Search for the cell housing the specified text and yield its [X, Y] center coordinate. 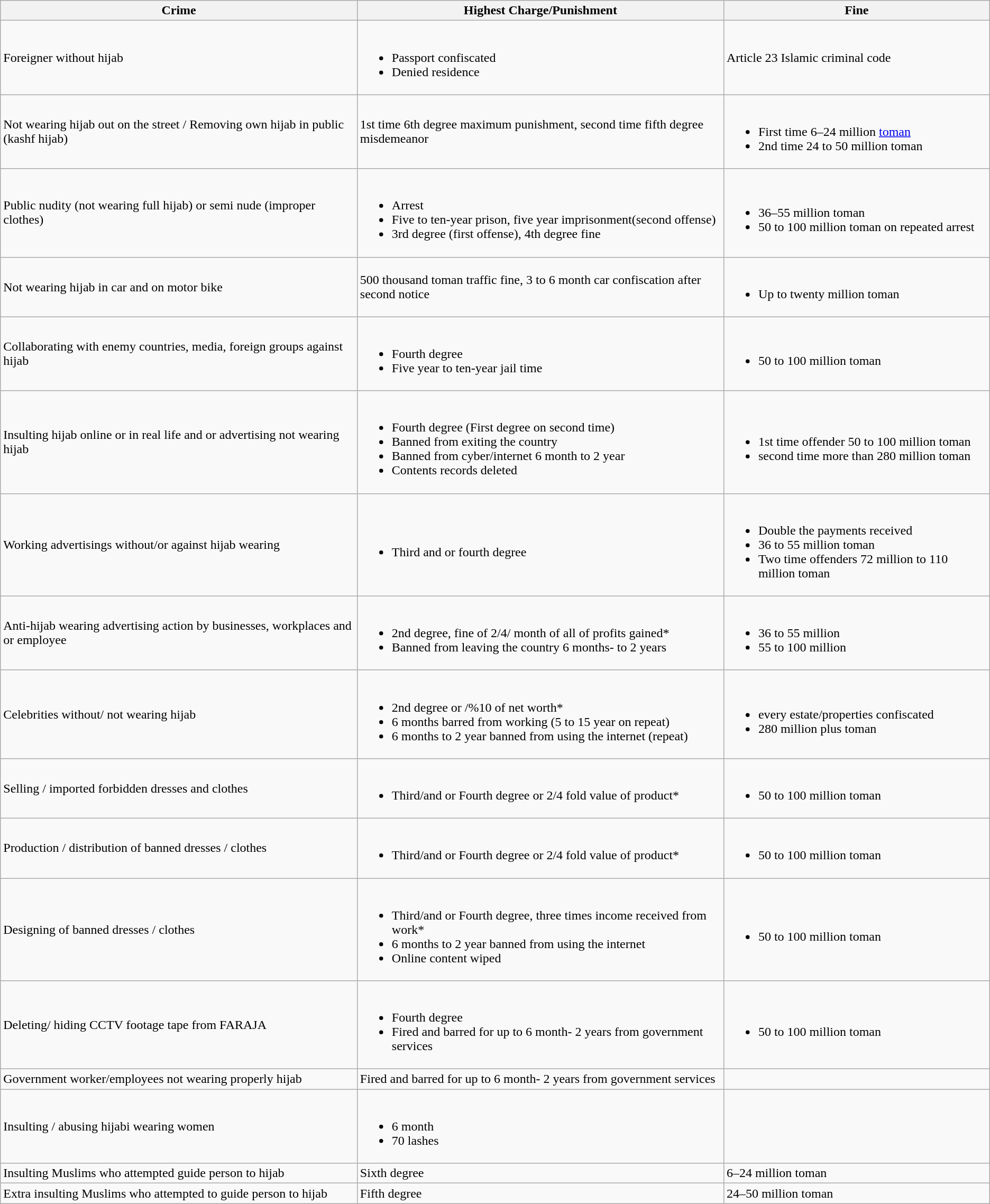
First time 6–24 million toman2nd time 24 to 50 million toman [857, 132]
Foreigner without hijab [179, 58]
36 to 55 million55 to 100 million [857, 633]
24–50 million toman [857, 1193]
2nd degree or /%10 of net worth*6 months barred from working (5 to 15 year on repeat)6 months to 2 year banned from using the internet (repeat) [540, 714]
Fourth degree (First degree on second time)Banned from exiting the countryBanned from cyber/internet 6 month to 2 yearContents records deleted [540, 442]
Article 23 Islamic criminal code [857, 58]
Third and or fourth degree [540, 545]
Passport confiscatedDenied residence [540, 58]
Production / distribution of banned dresses / clothes [179, 848]
Not wearing hijab out on the street / Removing own hijab in public (kashf hijab) [179, 132]
Extra insulting Muslims who attempted to guide person to hijab [179, 1193]
2nd degree, fine of 2/4/ month of all of profits gained*Banned from leaving the country 6 months- to 2 years [540, 633]
1st time 6th degree maximum punishment, second time fifth degree misdemeanor [540, 132]
Selling / imported forbidden dresses and clothes [179, 788]
Highest Charge/Punishment [540, 11]
Anti-hijab wearing advertising action by businesses, workplaces and or employee [179, 633]
Fourth degreeFive year to ten-year jail time [540, 354]
Fourth degreeFired and barred for up to 6 month- 2 years from government services [540, 1025]
Government worker/employees not wearing properly hijab [179, 1079]
Insulting Muslims who attempted guide person to hijab [179, 1173]
Collaborating with enemy countries, media, foreign groups against hijab [179, 354]
Sixth degree [540, 1173]
500 thousand toman traffic fine, 3 to 6 month car confiscation after second notice [540, 287]
Celebrities without/ not wearing hijab [179, 714]
36–55 million toman50 to 100 million toman on repeated arrest [857, 213]
Deleting/ hiding CCTV footage tape from FARAJA [179, 1025]
Insulting / abusing hijabi wearing women [179, 1126]
1st time offender 50 to 100 million tomansecond time more than 280 million toman [857, 442]
Fired and barred for up to 6 month- 2 years from government services [540, 1079]
Working advertisings without/or against hijab wearing [179, 545]
ArrestFive to ten-year prison, five year imprisonment(second offense)3rd degree (first offense), 4th degree fine [540, 213]
Designing of banned dresses / clothes [179, 929]
Double the payments received36 to 55 million tomanTwo time offenders 72 million to 110 million toman [857, 545]
Crime [179, 11]
Fine [857, 11]
Third/and or Fourth degree, three times income received from work*6 months to 2 year banned from using the internetOnline content wiped [540, 929]
Public nudity (not wearing full hijab) or semi nude (improper clothes) [179, 213]
6–24 million toman [857, 1173]
Insulting hijab online or in real life and or advertising not wearing hijab [179, 442]
Fifth degree [540, 1193]
every estate/properties confiscated280 million plus toman [857, 714]
Not wearing hijab in car and on motor bike [179, 287]
6 month70 lashes [540, 1126]
Up to twenty million toman [857, 287]
